Find where the given text appears and provide that cell's center as (X, Y) coordinate. 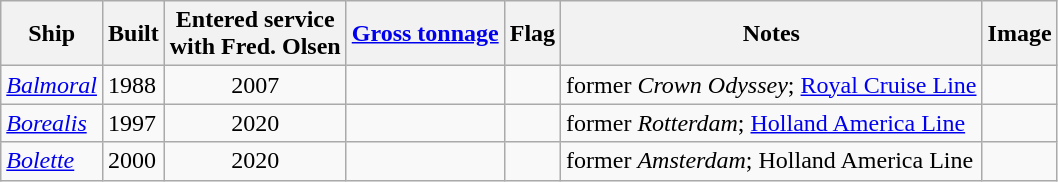
Entered servicewith Fred. Olsen (255, 34)
Image (1020, 34)
1997 (133, 123)
former Crown Odyssey; Royal Cruise Line (772, 85)
former Amsterdam; Holland America Line (772, 161)
Notes (772, 34)
Bolette (52, 161)
former Rotterdam; Holland America Line (772, 123)
1988 (133, 85)
Balmoral (52, 85)
Built (133, 34)
Borealis (52, 123)
2007 (255, 85)
Ship (52, 34)
2000 (133, 161)
Gross tonnage (425, 34)
Flag (532, 34)
